Scan for the cell matching the given text and deliver its (x, y) coordinate at center. 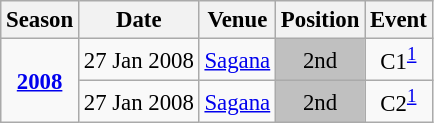
Event (399, 20)
Venue (237, 20)
2008 (40, 81)
C11 (399, 60)
C21 (399, 102)
Season (40, 20)
Position (320, 20)
Date (138, 20)
